Extract the (X, Y) coordinate from the center of the cell holding the provided text.  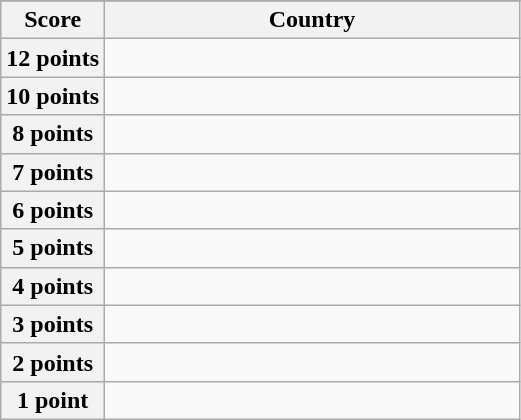
Score (53, 20)
Country (312, 20)
12 points (53, 58)
5 points (53, 248)
3 points (53, 324)
7 points (53, 172)
1 point (53, 400)
2 points (53, 362)
10 points (53, 96)
4 points (53, 286)
6 points (53, 210)
8 points (53, 134)
